For the text-containing cell, return its midpoint in [X, Y] coordinate format. 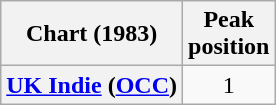
UK Indie (OCC) [92, 85]
Peakposition [229, 34]
Chart (1983) [92, 34]
1 [229, 85]
